Provide the (x, y) coordinate of the cell's center where the given text is located.  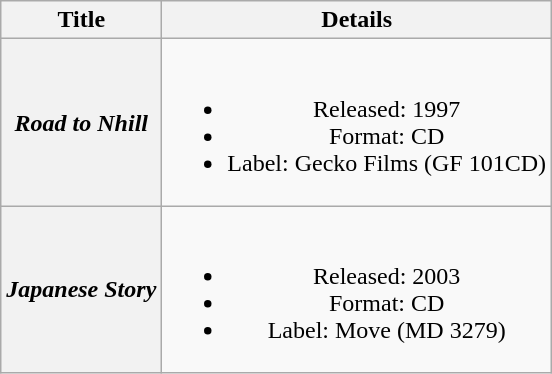
Road to Nhill (82, 122)
Japanese Story (82, 290)
Title (82, 20)
Released: 1997Format: CDLabel: Gecko Films (GF 101CD) (357, 122)
Details (357, 20)
Released: 2003Format: CDLabel: Move (MD 3279) (357, 290)
